Scan for the cell matching the given text and deliver its [X, Y] coordinate at center. 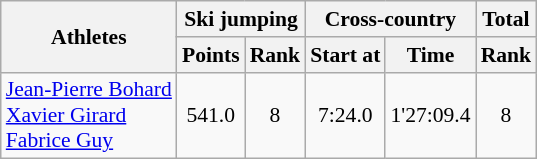
Total [506, 19]
541.0 [211, 116]
Time [430, 55]
Jean-Pierre BohardXavier GirardFabrice Guy [89, 116]
Cross-country [390, 19]
Points [211, 55]
7:24.0 [345, 116]
Start at [345, 55]
Ski jumping [241, 19]
1'27:09.4 [430, 116]
Athletes [89, 36]
